Detect which cell encompasses the target text, then output its (X, Y) center coordinate. 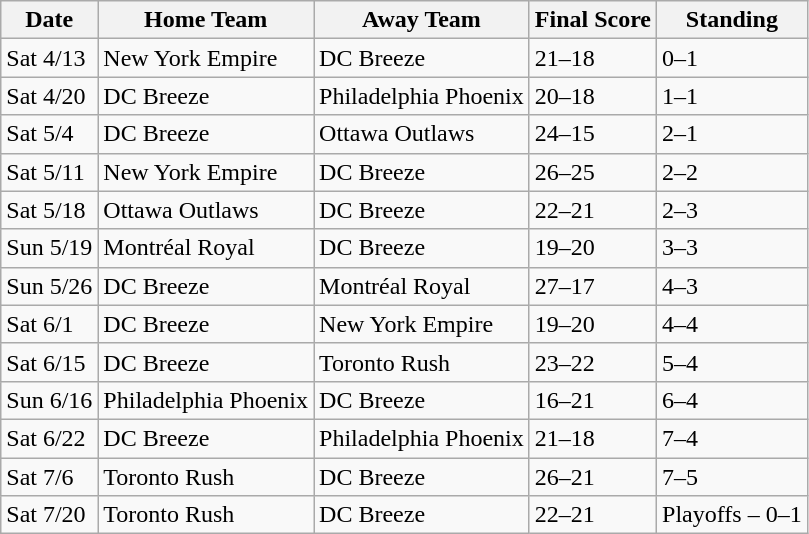
Playoffs – 0–1 (732, 515)
1–1 (732, 96)
24–15 (592, 134)
Standing (732, 20)
16–21 (592, 400)
23–22 (592, 362)
Sat 7/20 (50, 515)
5–4 (732, 362)
6–4 (732, 400)
Sat 5/18 (50, 210)
Sat 7/6 (50, 477)
3–3 (732, 248)
Sun 5/26 (50, 286)
4–3 (732, 286)
Date (50, 20)
Home Team (206, 20)
2–3 (732, 210)
Sat 4/13 (50, 58)
Sat 5/11 (50, 172)
Sun 5/19 (50, 248)
27–17 (592, 286)
Away Team (422, 20)
Sat 5/4 (50, 134)
7–4 (732, 438)
2–2 (732, 172)
20–18 (592, 96)
26–21 (592, 477)
Sat 6/15 (50, 362)
4–4 (732, 324)
Sat 6/1 (50, 324)
Sat 6/22 (50, 438)
2–1 (732, 134)
26–25 (592, 172)
7–5 (732, 477)
0–1 (732, 58)
Final Score (592, 20)
Sat 4/20 (50, 96)
Sun 6/16 (50, 400)
